Determine the (X, Y) coordinate at the center of the cell enclosing the given text.  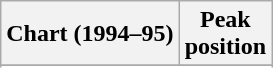
Peakposition (225, 34)
Chart (1994–95) (90, 34)
